Extract the (X, Y) coordinate from the center of the cell holding the provided text.  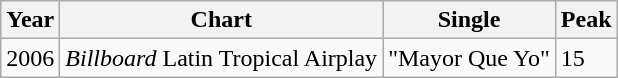
Year (30, 20)
Billboard Latin Tropical Airplay (222, 58)
"Mayor Que Yo" (470, 58)
Single (470, 20)
2006 (30, 58)
Chart (222, 20)
15 (586, 58)
Peak (586, 20)
